Detect which cell encompasses the target text, then output its (x, y) center coordinate. 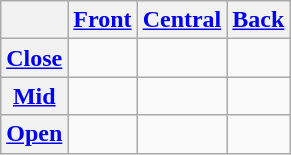
Central (182, 20)
Front (102, 20)
Close (34, 58)
Back (258, 20)
Open (34, 134)
Mid (34, 96)
